Detect which cell encompasses the target text, then output its [X, Y] center coordinate. 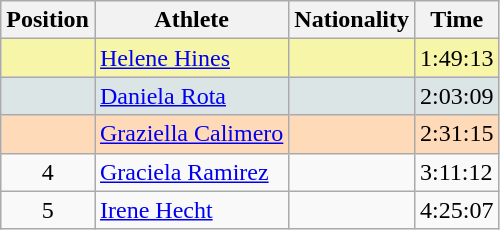
Athlete [191, 20]
Graciela Ramirez [191, 172]
Nationality [352, 20]
Daniela Rota [191, 96]
Helene Hines [191, 58]
2:03:09 [457, 96]
5 [48, 210]
Irene Hecht [191, 210]
3:11:12 [457, 172]
4:25:07 [457, 210]
Position [48, 20]
4 [48, 172]
2:31:15 [457, 134]
Time [457, 20]
1:49:13 [457, 58]
Graziella Calimero [191, 134]
